Capture the cell that displays the provided text and extract its [X, Y] central coordinate. 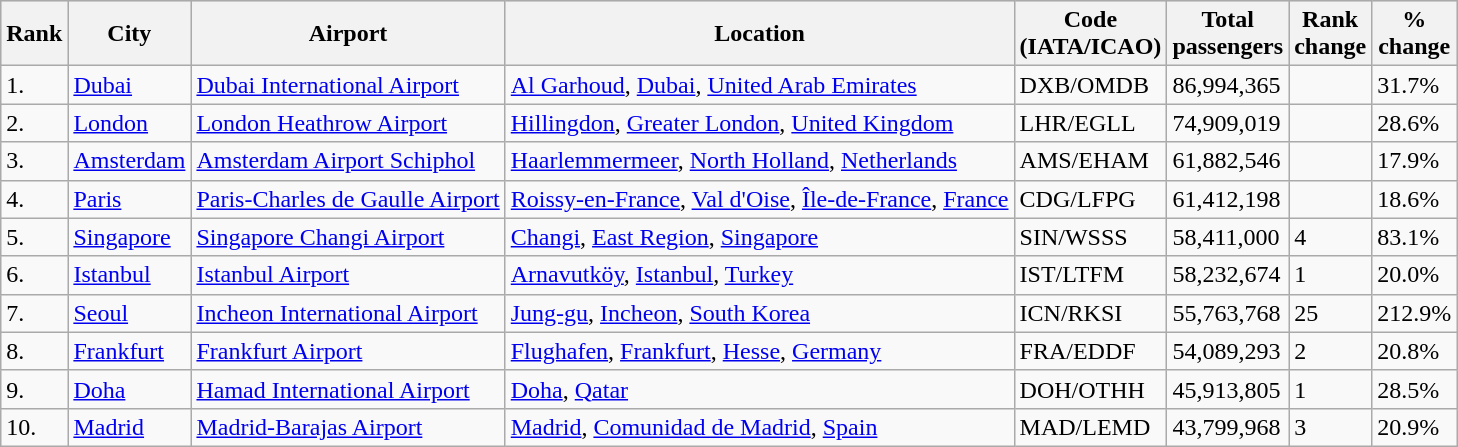
MAD/LEMD [1090, 427]
Rankchange [1330, 34]
Doha [130, 389]
54,089,293 [1228, 351]
20.0% [1414, 275]
SIN/WSSS [1090, 237]
Singapore [130, 237]
Madrid-Barajas Airport [348, 427]
IST/LTFM [1090, 275]
17.9% [1414, 161]
DOH/OTHH [1090, 389]
31.7% [1414, 85]
58,411,000 [1228, 237]
4. [34, 199]
Airport [348, 34]
CDG/LFPG [1090, 199]
8. [34, 351]
Paris-Charles de Gaulle Airport [348, 199]
Location [760, 34]
61,412,198 [1228, 199]
Hillingdon, Greater London, United Kingdom [760, 123]
83.1% [1414, 237]
Singapore Changi Airport [348, 237]
10. [34, 427]
Haarlemmermeer, North Holland, Netherlands [760, 161]
Hamad International Airport [348, 389]
DXB/OMDB [1090, 85]
45,913,805 [1228, 389]
5. [34, 237]
86,994,365 [1228, 85]
Paris [130, 199]
4 [1330, 237]
74,909,019 [1228, 123]
28.6% [1414, 123]
Istanbul [130, 275]
43,799,968 [1228, 427]
9. [34, 389]
Totalpassengers [1228, 34]
Amsterdam [130, 161]
Roissy-en-France, Val d'Oise, Île-de-France, France [760, 199]
28.5% [1414, 389]
Dubai [130, 85]
Arnavutköy, Istanbul, Turkey [760, 275]
Flughafen, Frankfurt, Hesse, Germany [760, 351]
Frankfurt [130, 351]
Madrid, Comunidad de Madrid, Spain [760, 427]
Al Garhoud, Dubai, United Arab Emirates [760, 85]
Jung-gu, Incheon, South Korea [760, 313]
212.9% [1414, 313]
7. [34, 313]
Dubai International Airport [348, 85]
London [130, 123]
61,882,546 [1228, 161]
3 [1330, 427]
Changi, East Region, Singapore [760, 237]
London Heathrow Airport [348, 123]
20.9% [1414, 427]
Incheon International Airport [348, 313]
Madrid [130, 427]
City [130, 34]
LHR/EGLL [1090, 123]
Istanbul Airport [348, 275]
1. [34, 85]
58,232,674 [1228, 275]
55,763,768 [1228, 313]
3. [34, 161]
AMS/EHAM [1090, 161]
Seoul [130, 313]
Amsterdam Airport Schiphol [348, 161]
6. [34, 275]
25 [1330, 313]
Code(IATA/ICAO) [1090, 34]
ICN/RKSI [1090, 313]
18.6% [1414, 199]
%change [1414, 34]
2 [1330, 351]
Doha, Qatar [760, 389]
Rank [34, 34]
Frankfurt Airport [348, 351]
FRA/EDDF [1090, 351]
2. [34, 123]
20.8% [1414, 351]
